Locate the cell with the specified text and output its [X, Y] center coordinate. 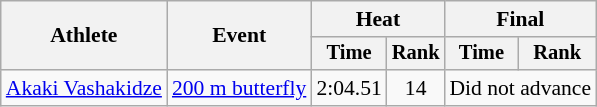
Akaki Vashakidze [84, 88]
200 m butterfly [239, 88]
Heat [378, 19]
Final [520, 19]
Did not advance [520, 88]
Athlete [84, 36]
Event [239, 36]
2:04.51 [348, 88]
14 [416, 88]
